Return the [x, y] coordinate for the center point of the cell that contains the specified text.  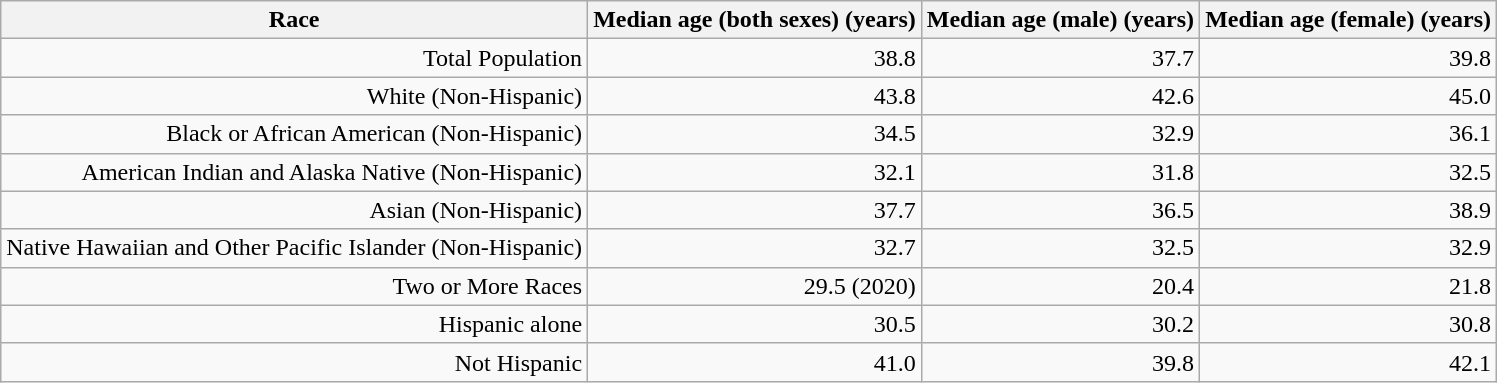
Not Hispanic [294, 362]
42.1 [1348, 362]
Black or African American (Non-Hispanic) [294, 134]
White (Non-Hispanic) [294, 96]
Median age (both sexes) (years) [755, 20]
Race [294, 20]
29.5 (2020) [755, 286]
43.8 [755, 96]
21.8 [1348, 286]
36.5 [1060, 210]
20.4 [1060, 286]
30.8 [1348, 324]
36.1 [1348, 134]
Hispanic alone [294, 324]
Median age (male) (years) [1060, 20]
41.0 [755, 362]
30.5 [755, 324]
Asian (Non-Hispanic) [294, 210]
38.8 [755, 58]
45.0 [1348, 96]
32.1 [755, 172]
Median age (female) (years) [1348, 20]
31.8 [1060, 172]
32.7 [755, 248]
30.2 [1060, 324]
42.6 [1060, 96]
Native Hawaiian and Other Pacific Islander (Non-Hispanic) [294, 248]
34.5 [755, 134]
38.9 [1348, 210]
Two or More Races [294, 286]
Total Population [294, 58]
American Indian and Alaska Native (Non-Hispanic) [294, 172]
